Locate the cell with the specified text and output its [x, y] center coordinate. 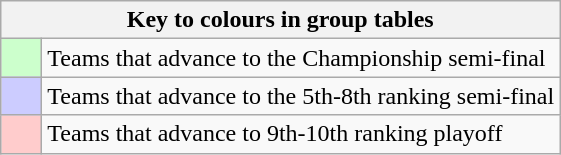
Teams that advance to the Championship semi-final [301, 58]
Teams that advance to 9th-10th ranking playoff [301, 134]
Key to colours in group tables [280, 20]
Teams that advance to the 5th-8th ranking semi-final [301, 96]
